Locate the cell with the specified text and output its [X, Y] center coordinate. 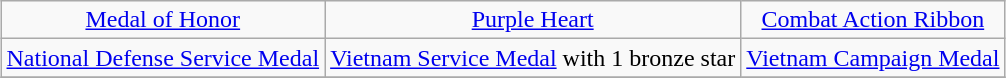
Vietnam Service Medal with 1 bronze star [533, 58]
Purple Heart [533, 20]
Medal of Honor [163, 20]
Vietnam Campaign Medal [873, 58]
Combat Action Ribbon [873, 20]
National Defense Service Medal [163, 58]
